Return the (x, y) coordinate for the center point of the cell that contains the specified text.  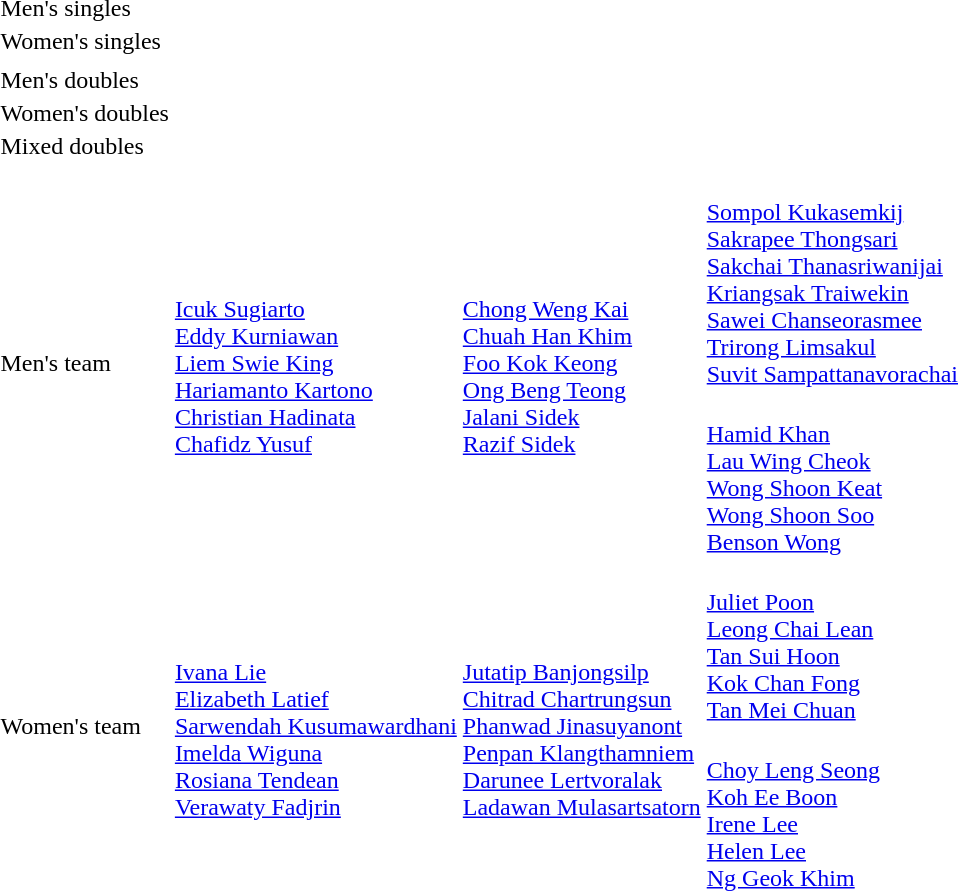
Icuk SugiartoEddy KurniawanLiem Swie KingHariamanto KartonoChristian Hadinata Chafidz Yusuf (316, 364)
Chong Weng KaiChuah Han KhimFoo Kok KeongOng Beng TeongJalani SidekRazif Sidek (582, 364)
